Search for the cell housing the specified text and yield its (X, Y) center coordinate. 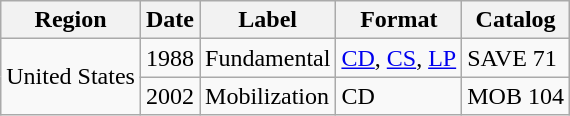
Mobilization (268, 96)
CD (399, 96)
1988 (170, 58)
CD, CS, LP (399, 58)
Date (170, 20)
Format (399, 20)
United States (71, 77)
MOB 104 (516, 96)
SAVE 71 (516, 58)
Fundamental (268, 58)
Catalog (516, 20)
Region (71, 20)
Label (268, 20)
2002 (170, 96)
